From the cell containing the given text, extract its center point as [x, y] coordinate. 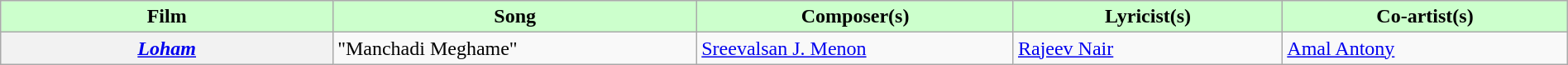
Sreevalsan J. Menon [855, 48]
Film [167, 17]
Amal Antony [1425, 48]
Rajeev Nair [1148, 48]
Co-artist(s) [1425, 17]
Lyricist(s) [1148, 17]
"Manchadi Meghame" [515, 48]
Composer(s) [855, 17]
Song [515, 17]
Loham [167, 48]
